Return (X, Y) of the center of cell containing provided text 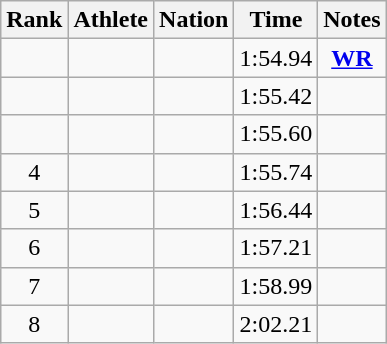
1:55.42 (276, 96)
Time (276, 20)
1:55.60 (276, 134)
1:58.99 (276, 286)
7 (34, 286)
1:57.21 (276, 248)
8 (34, 324)
1:55.74 (276, 172)
Notes (352, 20)
Nation (194, 20)
1:54.94 (276, 58)
WR (352, 58)
Athlete (111, 20)
1:56.44 (276, 210)
5 (34, 210)
2:02.21 (276, 324)
4 (34, 172)
Rank (34, 20)
6 (34, 248)
